Locate the cell with the specified text and output its [x, y] center coordinate. 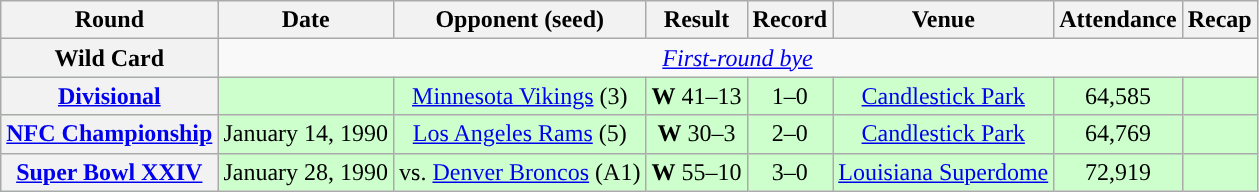
Opponent (seed) [520, 20]
Super Bowl XXIV [110, 172]
Record [790, 20]
January 28, 1990 [306, 172]
Attendance [1118, 20]
Wild Card [110, 58]
Recap [1220, 20]
Date [306, 20]
January 14, 1990 [306, 134]
Result [696, 20]
Los Angeles Rams (5) [520, 134]
3–0 [790, 172]
64,585 [1118, 96]
NFC Championship [110, 134]
W 30–3 [696, 134]
Louisiana Superdome [944, 172]
64,769 [1118, 134]
Venue [944, 20]
1–0 [790, 96]
72,919 [1118, 172]
First-round bye [738, 58]
Divisional [110, 96]
vs. Denver Broncos (A1) [520, 172]
Minnesota Vikings (3) [520, 96]
Round [110, 20]
W 55–10 [696, 172]
W 41–13 [696, 96]
2–0 [790, 134]
